Capture the cell that displays the provided text and extract its [X, Y] central coordinate. 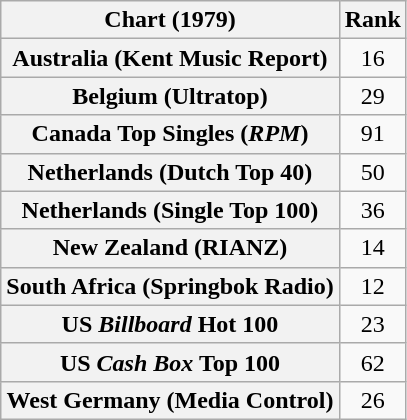
91 [372, 134]
Netherlands (Dutch Top 40) [170, 172]
12 [372, 286]
US Cash Box Top 100 [170, 362]
Rank [372, 20]
West Germany (Media Control) [170, 400]
South Africa (Springbok Radio) [170, 286]
29 [372, 96]
Chart (1979) [170, 20]
Australia (Kent Music Report) [170, 58]
US Billboard Hot 100 [170, 324]
Canada Top Singles (RPM) [170, 134]
Belgium (Ultratop) [170, 96]
New Zealand (RIANZ) [170, 248]
36 [372, 210]
26 [372, 400]
16 [372, 58]
50 [372, 172]
62 [372, 362]
14 [372, 248]
Netherlands (Single Top 100) [170, 210]
23 [372, 324]
